Provide the [X, Y] coordinate of the cell's center where the given text is located.  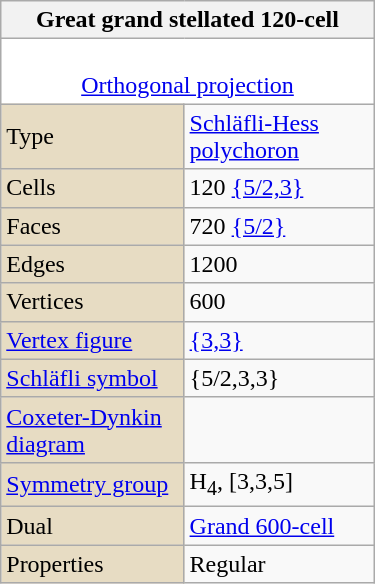
Regular [279, 564]
Symmetry group [92, 484]
Faces [92, 226]
1200 [279, 264]
Type [92, 136]
{5/2,3,3} [279, 378]
H4, [3,3,5] [279, 484]
Cells [92, 188]
Great grand stellated 120-cell [188, 20]
Grand 600-cell [279, 526]
Properties [92, 564]
120 {5/2,3} [279, 188]
Orthogonal projection [188, 72]
Vertex figure [92, 340]
Vertices [92, 302]
Schläfli symbol [92, 378]
600 [279, 302]
Edges [92, 264]
Coxeter-Dynkin diagram [92, 430]
Schläfli-Hess polychoron [279, 136]
720 {5/2} [279, 226]
{3,3} [279, 340]
Dual [92, 526]
